For the text-containing cell, return its midpoint in (X, Y) coordinate format. 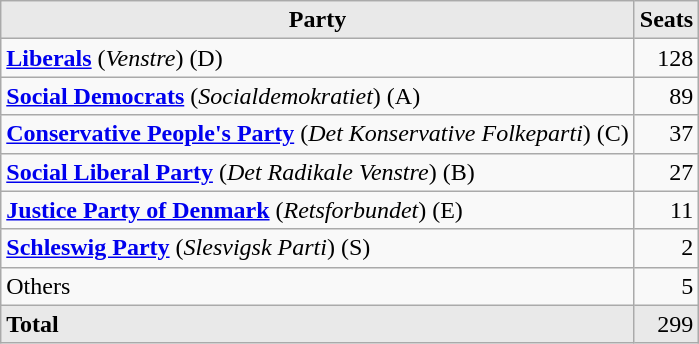
Conservative People's Party (Det Konservative Folkeparti) (C) (318, 134)
Justice Party of Denmark (Retsforbundet) (E) (318, 210)
Total (318, 324)
Seats (666, 20)
Others (318, 286)
37 (666, 134)
299 (666, 324)
5 (666, 286)
2 (666, 248)
27 (666, 172)
89 (666, 96)
11 (666, 210)
Social Liberal Party (Det Radikale Venstre) (B) (318, 172)
Schleswig Party (Slesvigsk Parti) (S) (318, 248)
Liberals (Venstre) (D) (318, 58)
128 (666, 58)
Social Democrats (Socialdemokratiet) (A) (318, 96)
Party (318, 20)
